Search for the cell housing the specified text and yield its [x, y] center coordinate. 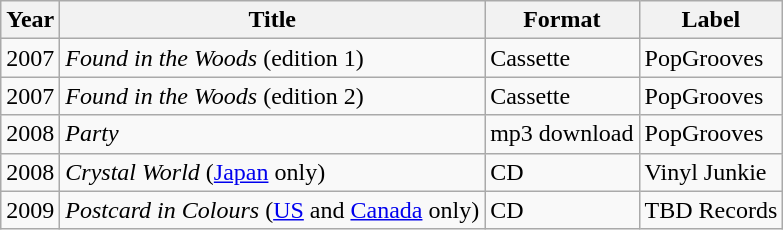
mp3 download [562, 134]
TBD Records [711, 210]
Found in the Woods (edition 2) [272, 96]
Year [30, 20]
Postcard in Colours (US and Canada only) [272, 210]
Title [272, 20]
Vinyl Junkie [711, 172]
Found in the Woods (edition 1) [272, 58]
Crystal World (Japan only) [272, 172]
Label [711, 20]
2009 [30, 210]
Party [272, 134]
Format [562, 20]
